Pinpoint the cell where the given text exists, returning its (X, Y) midpoint coordinate. 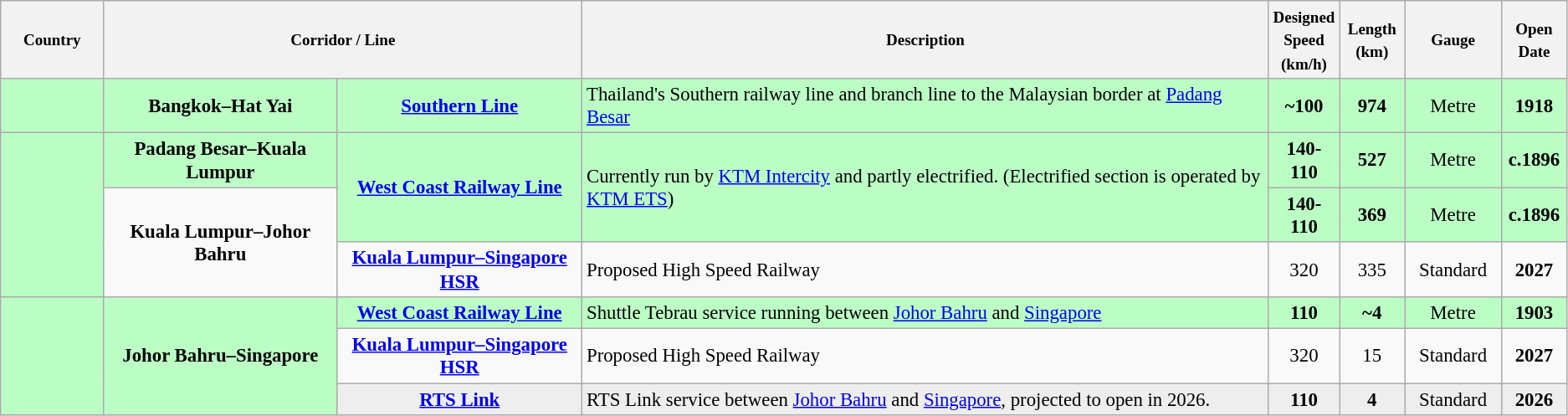
Thailand's Southern railway line and branch line to the Malaysian border at Padang Besar (925, 105)
Southern Line (460, 105)
Shuttle Tebrau service running between Johor Bahru and Singapore (925, 313)
974 (1372, 105)
Gauge (1453, 40)
1903 (1534, 313)
369 (1372, 214)
15 (1372, 357)
4 (1372, 399)
~4 (1372, 313)
1918 (1534, 105)
RTS Link service between Johor Bahru and Singapore, projected to open in 2026. (925, 399)
Currently run by KTM Intercity and partly electrified. (Electrified section is operated by KTM ETS) (925, 187)
DesignedSpeed(km/h) (1304, 40)
Corridor / Line (343, 40)
Length(km) (1372, 40)
Johor Bahru–Singapore (221, 357)
Description (925, 40)
Open Date (1534, 40)
Country (52, 40)
2026 (1534, 399)
Kuala Lumpur–Johor Bahru (221, 243)
~100 (1304, 105)
RTS Link (460, 399)
Padang Besar–Kuala Lumpur (221, 161)
Bangkok–Hat Yai (221, 105)
335 (1372, 270)
527 (1372, 161)
